Determine the [x, y] coordinate at the center of the cell enclosing the given text.  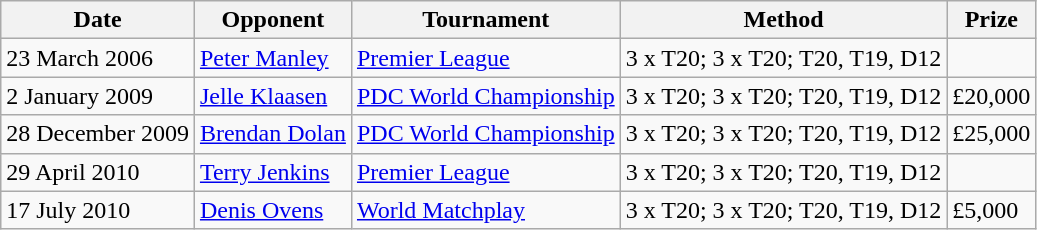
£25,000 [992, 134]
Tournament [486, 20]
17 July 2010 [98, 210]
Brendan Dolan [272, 134]
Denis Ovens [272, 210]
29 April 2010 [98, 172]
Date [98, 20]
23 March 2006 [98, 58]
Method [784, 20]
Opponent [272, 20]
£20,000 [992, 96]
2 January 2009 [98, 96]
Peter Manley [272, 58]
Terry Jenkins [272, 172]
£5,000 [992, 210]
Prize [992, 20]
World Matchplay [486, 210]
28 December 2009 [98, 134]
Jelle Klaasen [272, 96]
